Identify which cell holds the provided text, then report its [X, Y] central coordinate. 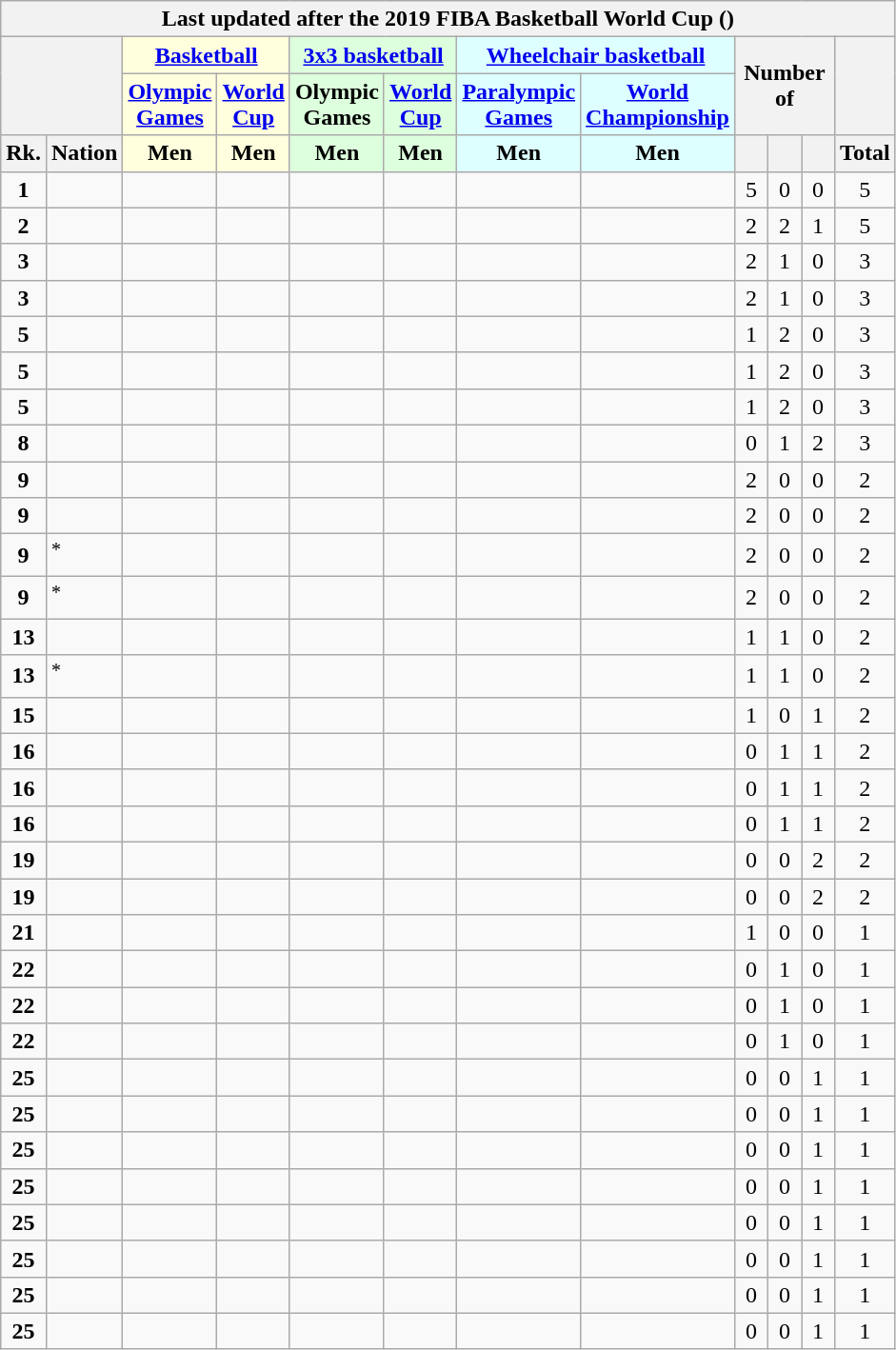
21 [24, 933]
Total [866, 153]
8 [24, 443]
Wheelchair basketball [596, 55]
Basketball [206, 55]
World Championship [658, 105]
Last updated after the 2019 FIBA Basketball World Cup () [448, 19]
Paralympic Games [519, 105]
Rk. [24, 153]
3x3 basketball [373, 55]
Number of [785, 86]
Nation [84, 153]
15 [24, 715]
